Locate the cell with the specified text and output its [X, Y] center coordinate. 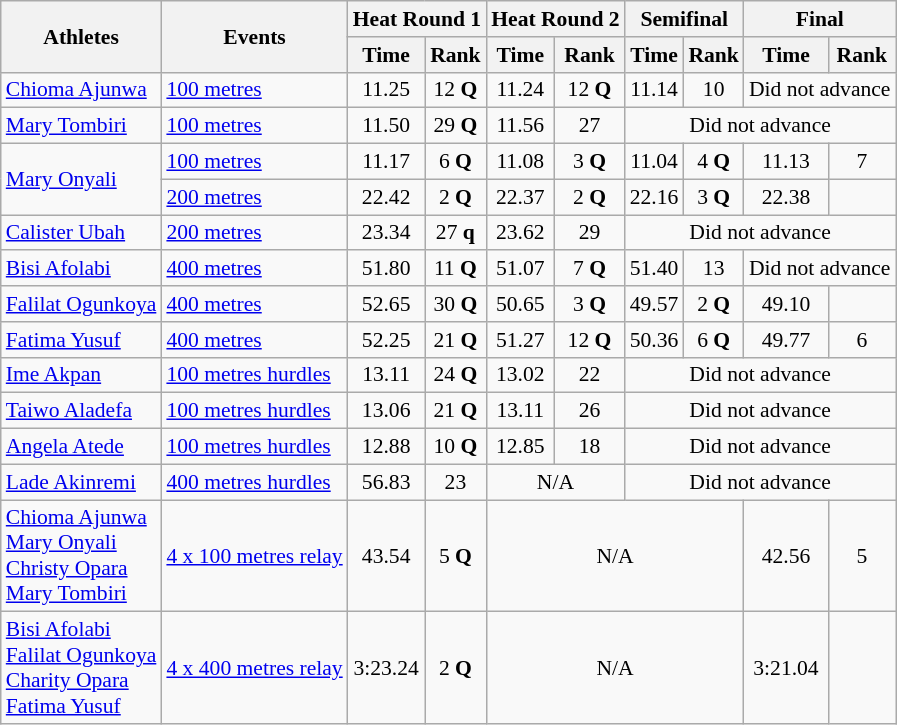
30 Q [456, 304]
Ime Akpan [82, 375]
Mary Tombiri [82, 126]
11.17 [386, 162]
Final [820, 19]
3:21.04 [786, 668]
49.57 [654, 304]
49.77 [786, 340]
11.50 [386, 126]
13.06 [386, 411]
51.27 [520, 340]
26 [589, 411]
4 Q [714, 162]
5 Q [456, 556]
Chioma Ajunwa [82, 90]
11.25 [386, 90]
29 [589, 233]
11.56 [520, 126]
51.40 [654, 269]
6 [862, 340]
Chioma AjunwaMary OnyaliChristy OparaMary Tombiri [82, 556]
11.04 [654, 162]
Bisi Afolabi [82, 269]
23.62 [520, 233]
11.24 [520, 90]
23.34 [386, 233]
23 [456, 482]
18 [589, 447]
5 [862, 556]
Taiwo Aladefa [82, 411]
13 [714, 269]
52.65 [386, 304]
10 [714, 90]
Mary Onyali [82, 180]
4 x 100 metres relay [254, 556]
400 metres hurdles [254, 482]
Calister Ubah [82, 233]
56.83 [386, 482]
Semifinal [684, 19]
11.14 [654, 90]
22.37 [520, 197]
Athletes [82, 36]
49.10 [786, 304]
10 Q [456, 447]
22.42 [386, 197]
12.85 [520, 447]
24 Q [456, 375]
3:23.24 [386, 668]
Angela Atede [82, 447]
Events [254, 36]
22.38 [786, 197]
50.65 [520, 304]
29 Q [456, 126]
Falilat Ogunkoya [82, 304]
27 q [456, 233]
7 [862, 162]
Fatima Yusuf [82, 340]
43.54 [386, 556]
22.16 [654, 197]
11.13 [786, 162]
11 Q [456, 269]
11.08 [520, 162]
51.07 [520, 269]
51.80 [386, 269]
52.25 [386, 340]
Heat Round 2 [555, 19]
42.56 [786, 556]
22 [589, 375]
7 Q [589, 269]
12.88 [386, 447]
50.36 [654, 340]
Heat Round 1 [417, 19]
Bisi AfolabiFalilat OgunkoyaCharity OparaFatima Yusuf [82, 668]
Lade Akinremi [82, 482]
13.02 [520, 375]
27 [589, 126]
4 x 400 metres relay [254, 668]
